Locate the cell with the specified text and output its [x, y] center coordinate. 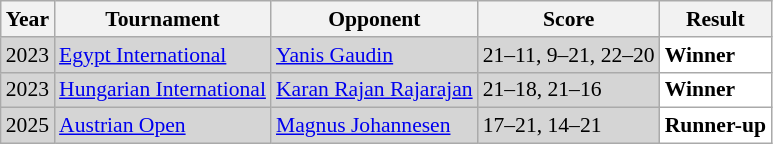
Opponent [374, 19]
Egypt International [162, 55]
Tournament [162, 19]
21–11, 9–21, 22–20 [569, 55]
Hungarian International [162, 90]
Result [716, 19]
2025 [28, 126]
Karan Rajan Rajarajan [374, 90]
Score [569, 19]
Austrian Open [162, 126]
Yanis Gaudin [374, 55]
Runner-up [716, 126]
Magnus Johannesen [374, 126]
17–21, 14–21 [569, 126]
Year [28, 19]
21–18, 21–16 [569, 90]
